For the text-containing cell, return its midpoint in [x, y] coordinate format. 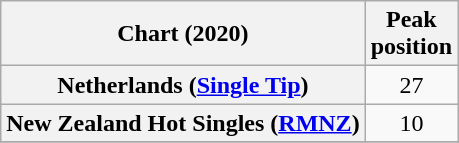
New Zealand Hot Singles (RMNZ) [183, 123]
27 [411, 85]
Chart (2020) [183, 34]
10 [411, 123]
Peakposition [411, 34]
Netherlands (Single Tip) [183, 85]
